Determine the [x, y] coordinate at the center of the cell enclosing the given text.  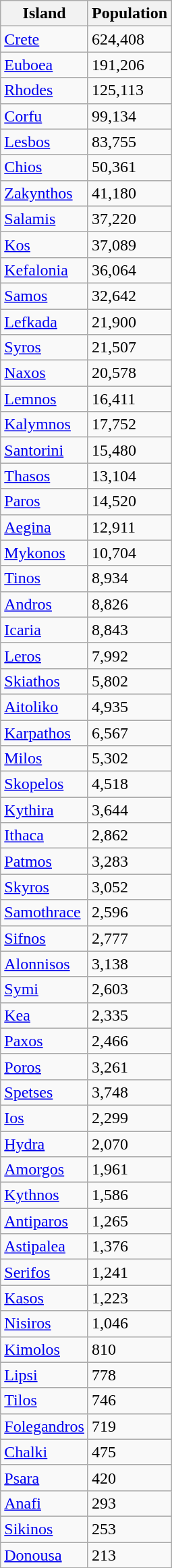
12,911 [130, 527]
Kimolos [45, 1349]
Kalymnos [45, 425]
2,070 [130, 1144]
Euboea [45, 65]
778 [130, 1375]
Karpathos [45, 732]
Kythira [45, 810]
3,138 [130, 964]
Skiathos [45, 681]
2,596 [130, 913]
Folegandros [45, 1426]
2,466 [130, 1041]
Spetses [45, 1092]
Sikinos [45, 1529]
Sifnos [45, 938]
Aitoliko [45, 707]
4,518 [130, 784]
213 [130, 1555]
14,520 [130, 502]
Antiparos [45, 1221]
16,411 [130, 399]
15,480 [130, 450]
8,826 [130, 604]
125,113 [130, 90]
Island [45, 13]
3,644 [130, 810]
1,961 [130, 1170]
7,992 [130, 655]
Ithaca [45, 836]
Lefkada [45, 322]
99,134 [130, 116]
41,180 [130, 193]
37,089 [130, 244]
Amorgos [45, 1170]
1,223 [130, 1298]
Kasos [45, 1298]
1,265 [130, 1221]
810 [130, 1349]
37,220 [130, 219]
Santorini [45, 450]
21,900 [130, 322]
2,335 [130, 1015]
Salamis [45, 219]
Serifos [45, 1272]
Alonnisos [45, 964]
32,642 [130, 296]
Kythnos [45, 1195]
624,408 [130, 39]
Skopelos [45, 784]
Symi [45, 990]
Kefalonia [45, 270]
293 [130, 1503]
Paros [45, 502]
Thasos [45, 476]
50,361 [130, 167]
Tilos [45, 1401]
Chalki [45, 1452]
Samothrace [45, 913]
Population [130, 13]
Lesbos [45, 142]
Hydra [45, 1144]
Ios [45, 1118]
3,052 [130, 887]
Astipalea [45, 1247]
Syros [45, 348]
Lemnos [45, 399]
1,241 [130, 1272]
Mykonos [45, 553]
3,261 [130, 1066]
2,777 [130, 938]
17,752 [130, 425]
Nisiros [45, 1324]
5,802 [130, 681]
83,755 [130, 142]
Tinos [45, 578]
Anafi [45, 1503]
719 [130, 1426]
1,376 [130, 1247]
2,299 [130, 1118]
253 [130, 1529]
6,567 [130, 732]
3,283 [130, 861]
Kea [45, 1015]
Skyros [45, 887]
2,862 [130, 836]
Chios [45, 167]
Leros [45, 655]
Icaria [45, 630]
Patmos [45, 861]
4,935 [130, 707]
1,586 [130, 1195]
Crete [45, 39]
Zakynthos [45, 193]
Samos [45, 296]
191,206 [130, 65]
8,934 [130, 578]
420 [130, 1478]
1,046 [130, 1324]
3,748 [130, 1092]
Kos [45, 244]
Lipsi [45, 1375]
Andros [45, 604]
Rhodes [45, 90]
20,578 [130, 373]
13,104 [130, 476]
8,843 [130, 630]
Corfu [45, 116]
Milos [45, 759]
Aegina [45, 527]
Psara [45, 1478]
475 [130, 1452]
Poros [45, 1066]
21,507 [130, 348]
Paxos [45, 1041]
5,302 [130, 759]
36,064 [130, 270]
2,603 [130, 990]
Naxos [45, 373]
Donousa [45, 1555]
10,704 [130, 553]
746 [130, 1401]
